Pinpoint the cell where the given text exists, returning its (X, Y) midpoint coordinate. 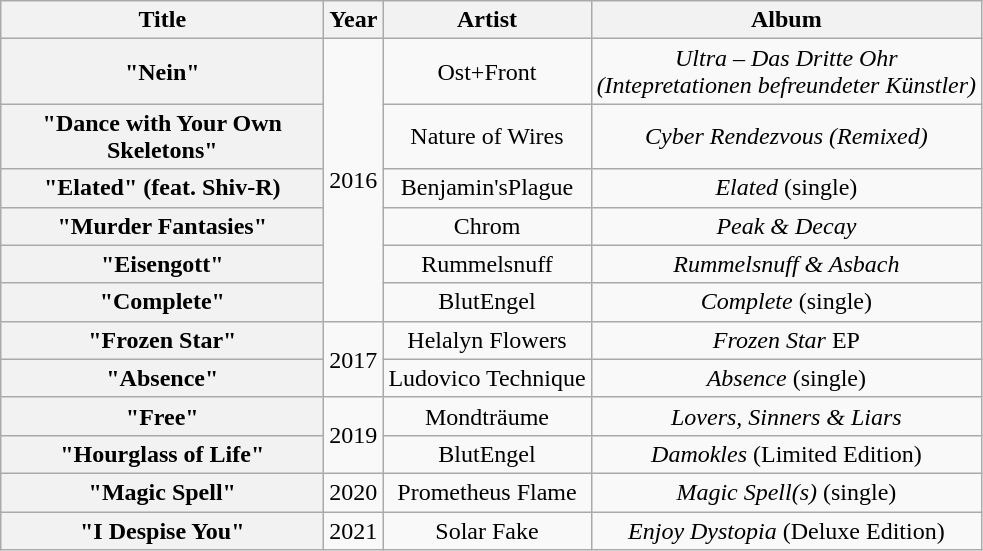
Artist (487, 20)
"Magic Spell" (162, 492)
2019 (354, 435)
2016 (354, 180)
Damokles (Limited Edition) (786, 454)
Frozen Star EP (786, 340)
Elated (single) (786, 188)
"I Despise You" (162, 531)
Helalyn Flowers (487, 340)
Cyber Rendezvous (Remixed) (786, 136)
Ludovico Technique (487, 378)
Year (354, 20)
Ultra – Das Dritte Ohr(Intepretationen befreundeter Künstler) (786, 72)
"Absence" (162, 378)
"Free" (162, 416)
"Hourglass of Life" (162, 454)
2021 (354, 531)
Ost+Front (487, 72)
2020 (354, 492)
Album (786, 20)
"Complete" (162, 302)
Benjamin'sPlague (487, 188)
Peak & Decay (786, 226)
Magic Spell(s) (single) (786, 492)
Lovers, Sinners & Liars (786, 416)
Nature of Wires (487, 136)
Title (162, 20)
"Eisengott" (162, 264)
"Murder Fantasies" (162, 226)
Absence (single) (786, 378)
Solar Fake (487, 531)
Rummelsnuff (487, 264)
Chrom (487, 226)
"Frozen Star" (162, 340)
Mondträume (487, 416)
"Dance with Your Own Skeletons" (162, 136)
Rummelsnuff & Asbach (786, 264)
Complete (single) (786, 302)
Prometheus Flame (487, 492)
"Elated" (feat. Shiv-R) (162, 188)
Enjoy Dystopia (Deluxe Edition) (786, 531)
2017 (354, 359)
"Nein" (162, 72)
